Identify which cell holds the provided text, then report its [x, y] central coordinate. 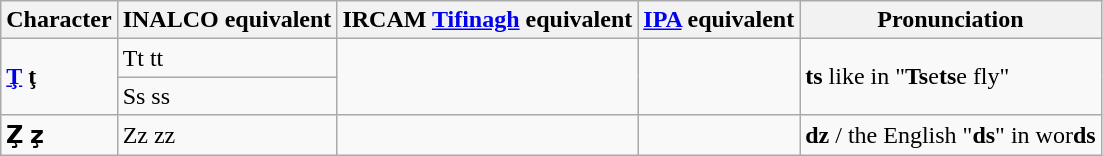
IPA equivalent [719, 20]
Character [59, 20]
Z̧ z̧ [59, 135]
Ss ss [227, 96]
Tt tt [227, 58]
Ţ ţ [59, 77]
Zz zz [227, 135]
IRCAM Tifinagh equivalent [488, 20]
dz / the English "ds" in words [950, 135]
INALCO equivalent [227, 20]
Pronunciation [950, 20]
ts like in "Tsetse fly" [950, 77]
